Scan for the cell matching the given text and deliver its (x, y) coordinate at center. 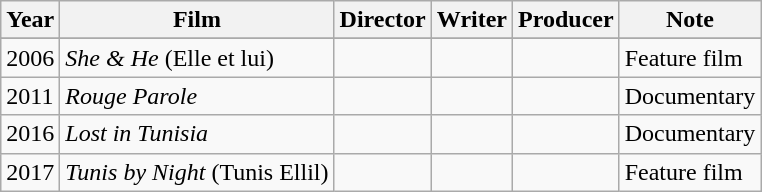
Tunis by Night (Tunis Ellil) (197, 172)
Rouge Parole (197, 96)
2016 (30, 134)
2011 (30, 96)
2006 (30, 58)
2017 (30, 172)
Producer (566, 20)
Note (690, 20)
Lost in Tunisia (197, 134)
Director (382, 20)
Writer (472, 20)
Film (197, 20)
She & He (Elle et lui) (197, 58)
Year (30, 20)
